Search for the cell housing the specified text and yield its [X, Y] center coordinate. 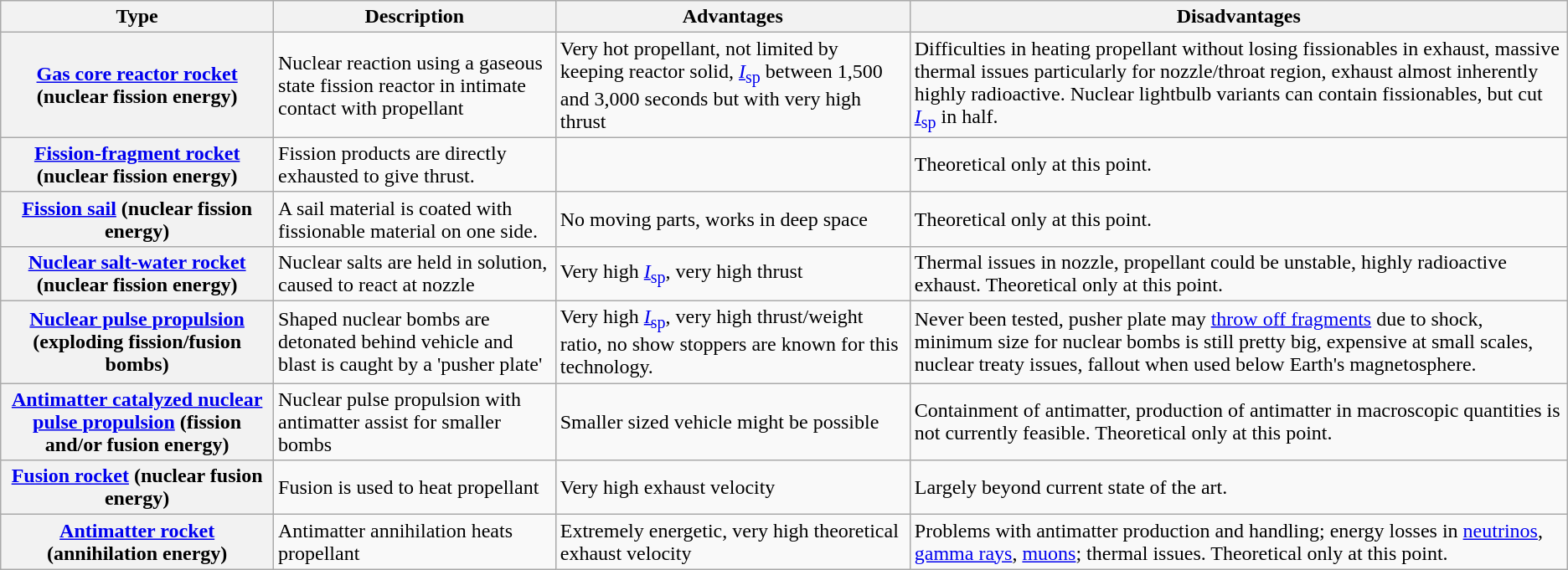
Disadvantages [1238, 17]
Thermal issues in nozzle, propellant could be unstable, highly radioactive exhaust. Theoretical only at this point. [1238, 273]
Fusion is used to heat propellant [415, 487]
Fission sail (nuclear fission energy) [137, 219]
Nuclear salts are held in solution, caused to react at nozzle [415, 273]
Nuclear salt-water rocket (nuclear fission energy) [137, 273]
Antimatter catalyzed nuclear pulse propulsion (fission and/or fusion energy) [137, 422]
Fission products are directly exhausted to give thrust. [415, 164]
Nuclear reaction using a gaseous state fission reactor in intimate contact with propellant [415, 85]
Antimatter rocket (annihilation energy) [137, 542]
Fusion rocket (nuclear fusion energy) [137, 487]
Fission-fragment rocket (nuclear fission energy) [137, 164]
Description [415, 17]
Advantages [732, 17]
No moving parts, works in deep space [732, 219]
Nuclear pulse propulsion with antimatter assist for smaller bombs [415, 422]
Antimatter annihilation heats propellant [415, 542]
Containment of antimatter, production of antimatter in macroscopic quantities is not currently feasible. Theoretical only at this point. [1238, 422]
Largely beyond current state of the art. [1238, 487]
Problems with antimatter production and handling; energy losses in neutrinos, gamma rays, muons; thermal issues. Theoretical only at this point. [1238, 542]
A sail material is coated with fissionable material on one side. [415, 219]
Smaller sized vehicle might be possible [732, 422]
Gas core reactor rocket (nuclear fission energy) [137, 85]
Very high Isp, very high thrust/weight ratio, no show stoppers are known for this technology. [732, 341]
Type [137, 17]
Very hot propellant, not limited by keeping reactor solid, Isp between 1,500 and 3,000 seconds but with very high thrust [732, 85]
Very high Isp, very high thrust [732, 273]
Very high exhaust velocity [732, 487]
Shaped nuclear bombs are detonated behind vehicle and blast is caught by a 'pusher plate' [415, 341]
Extremely energetic, very high theoretical exhaust velocity [732, 542]
Nuclear pulse propulsion (exploding fission/fusion bombs) [137, 341]
